Scan for the cell matching the given text and deliver its (X, Y) coordinate at center. 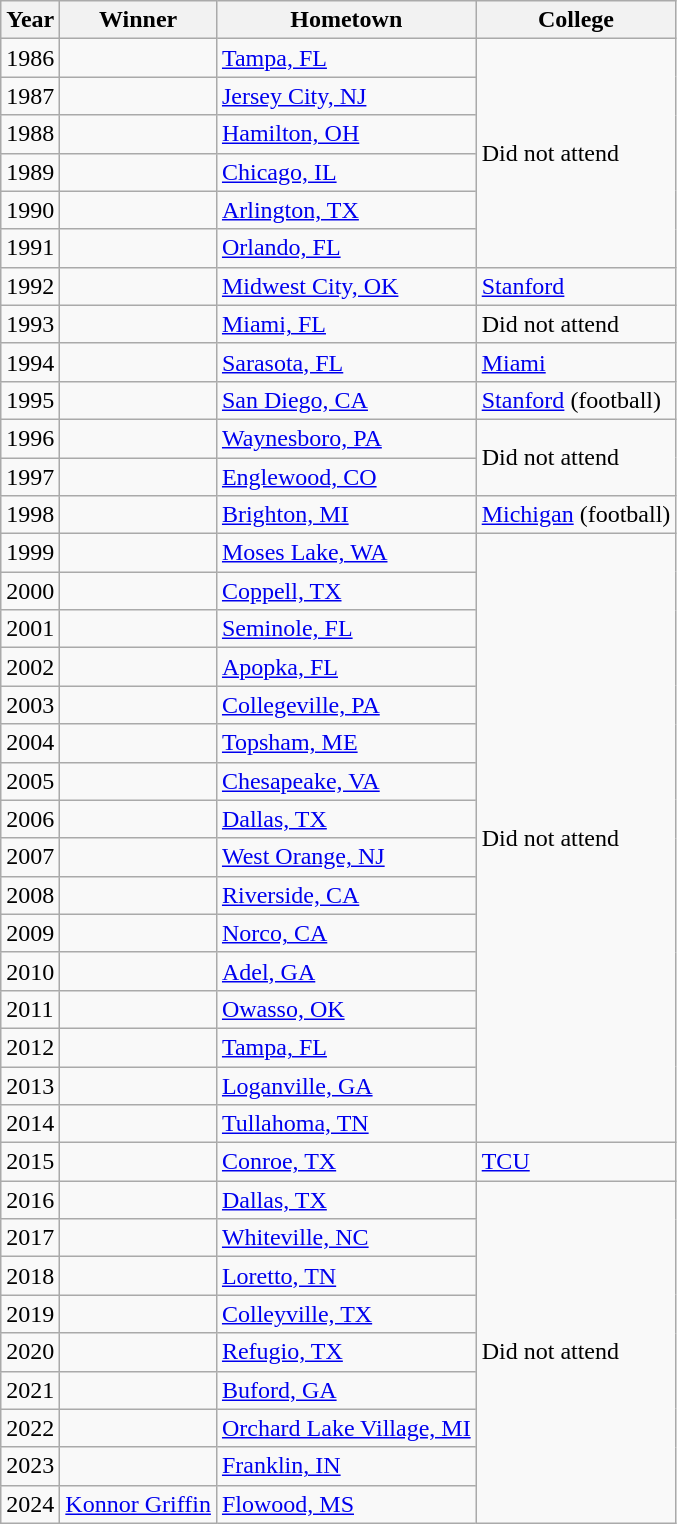
Owasso, OK (346, 1009)
Conroe, TX (346, 1162)
Winner (138, 20)
Midwest City, OK (346, 286)
2016 (30, 1200)
Topsham, ME (346, 743)
1990 (30, 210)
1986 (30, 58)
Orchard Lake Village, MI (346, 1428)
1991 (30, 248)
1994 (30, 362)
Riverside, CA (346, 895)
2000 (30, 591)
2006 (30, 819)
2014 (30, 1124)
2007 (30, 857)
1998 (30, 515)
Buford, GA (346, 1390)
Apopka, FL (346, 667)
2021 (30, 1390)
2005 (30, 781)
2020 (30, 1352)
Collegeville, PA (346, 705)
TCU (576, 1162)
Year (30, 20)
1996 (30, 438)
2010 (30, 971)
Seminole, FL (346, 629)
San Diego, CA (346, 400)
2019 (30, 1314)
2022 (30, 1428)
Hometown (346, 20)
West Orange, NJ (346, 857)
Chicago, IL (346, 172)
1999 (30, 553)
Miami, FL (346, 324)
2023 (30, 1466)
Englewood, CO (346, 477)
Chesapeake, VA (346, 781)
1989 (30, 172)
Orlando, FL (346, 248)
2015 (30, 1162)
2001 (30, 629)
2003 (30, 705)
1997 (30, 477)
Stanford (576, 286)
Hamilton, OH (346, 134)
College (576, 20)
2017 (30, 1238)
Jersey City, NJ (346, 96)
Franklin, IN (346, 1466)
2004 (30, 743)
Colleyville, TX (346, 1314)
Loganville, GA (346, 1085)
2013 (30, 1085)
Tullahoma, TN (346, 1124)
Whiteville, NC (346, 1238)
2009 (30, 933)
1992 (30, 286)
2012 (30, 1047)
2002 (30, 667)
Miami (576, 362)
Michigan (football) (576, 515)
1995 (30, 400)
1993 (30, 324)
Flowood, MS (346, 1504)
Coppell, TX (346, 591)
Waynesboro, PA (346, 438)
1988 (30, 134)
Arlington, TX (346, 210)
Moses Lake, WA (346, 553)
Konnor Griffin (138, 1504)
2018 (30, 1276)
Brighton, MI (346, 515)
Stanford (football) (576, 400)
Sarasota, FL (346, 362)
2011 (30, 1009)
2024 (30, 1504)
Refugio, TX (346, 1352)
Adel, GA (346, 971)
2008 (30, 895)
1987 (30, 96)
Loretto, TN (346, 1276)
Norco, CA (346, 933)
